Find where the given text appears and provide that cell's center as (X, Y) coordinate. 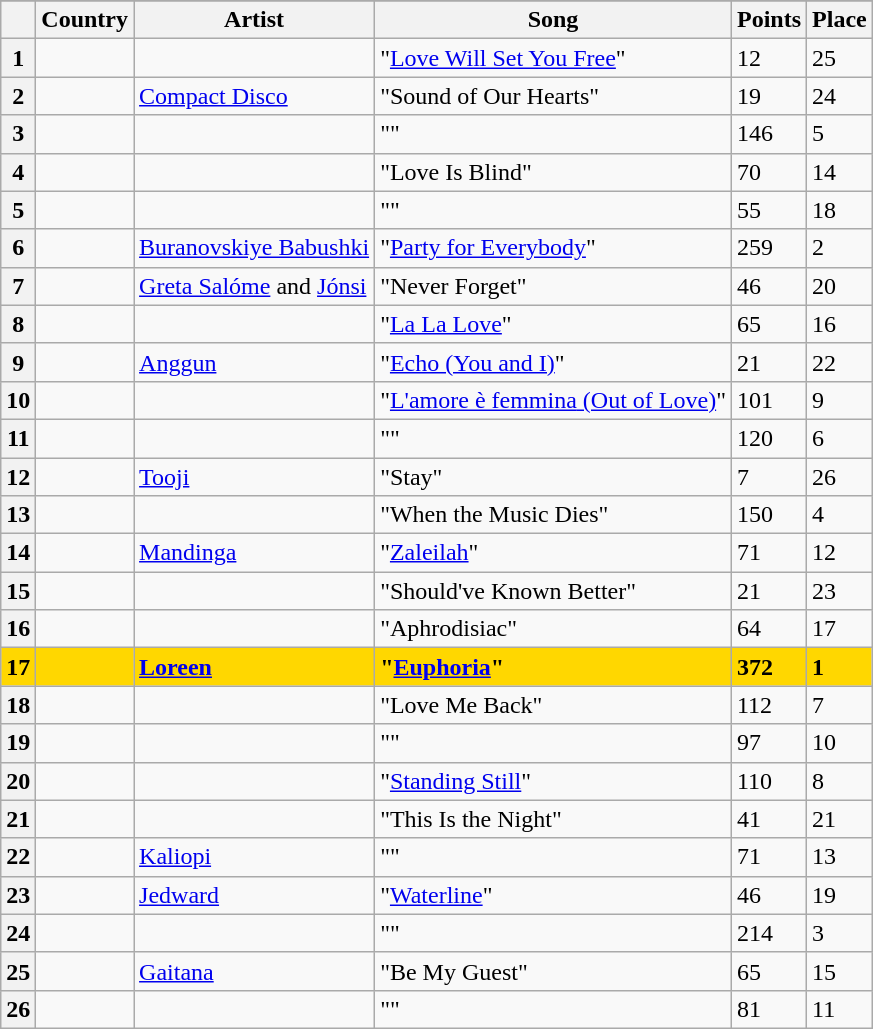
Gaitana (254, 971)
64 (768, 629)
"Zaleilah" (554, 553)
"Stay" (554, 477)
"Party for Everybody" (554, 248)
Greta Salóme and Jónsi (254, 286)
Jedward (254, 895)
"Should've Known Better" (554, 591)
"Standing Still" (554, 781)
"La La Love" (554, 324)
"When the Music Dies" (554, 515)
"Be My Guest" (554, 971)
112 (768, 705)
214 (768, 933)
120 (768, 438)
"Euphoria" (554, 667)
"Love Me Back" (554, 705)
372 (768, 667)
Place (840, 20)
"Love Is Blind" (554, 172)
Kaliopi (254, 857)
97 (768, 743)
55 (768, 210)
Artist (254, 20)
Buranovskiye Babushki (254, 248)
150 (768, 515)
Country (85, 20)
Tooji (254, 477)
Song (554, 20)
"Never Forget" (554, 286)
146 (768, 134)
"Echo (You and I)" (554, 362)
Points (768, 20)
110 (768, 781)
Compact Disco (254, 96)
"Aphrodisiac" (554, 629)
Anggun (254, 362)
"This Is the Night" (554, 819)
Loreen (254, 667)
41 (768, 819)
81 (768, 1009)
70 (768, 172)
"Sound of Our Hearts" (554, 96)
"Love Will Set You Free" (554, 58)
259 (768, 248)
"L'amore è femmina (Out of Love)" (554, 400)
"Waterline" (554, 895)
101 (768, 400)
Mandinga (254, 553)
